Return [x, y] of the center of cell containing provided text 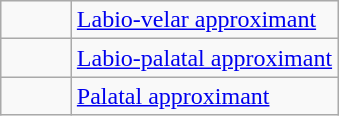
Labio-velar approximant [204, 20]
Palatal approximant [204, 96]
Labio-palatal approximant [204, 58]
